Output the [X, Y] coordinate of the center of the cell containing the given text.  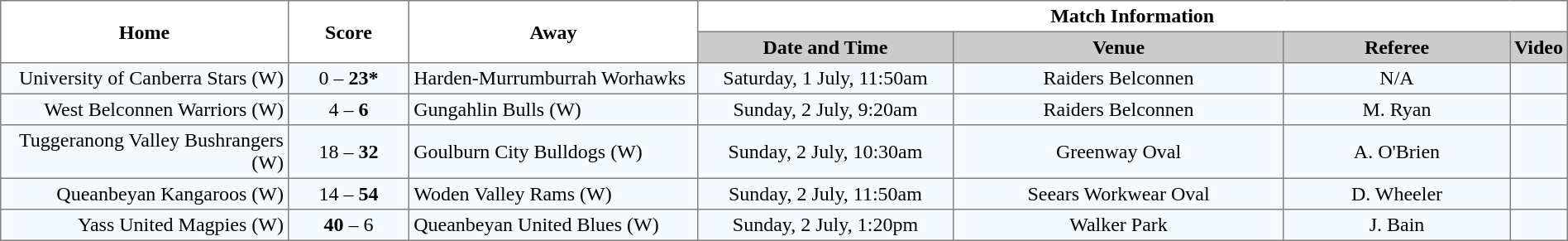
University of Canberra Stars (W) [144, 79]
Away [553, 31]
Sunday, 2 July, 9:20am [825, 109]
4 – 6 [349, 109]
J. Bain [1396, 225]
Sunday, 2 July, 10:30am [825, 152]
Date and Time [825, 47]
Harden-Murrumburrah Worhawks [553, 79]
18 – 32 [349, 152]
0 – 23* [349, 79]
Sunday, 2 July, 11:50am [825, 194]
Referee [1396, 47]
Walker Park [1119, 225]
Match Information [1132, 17]
Video [1539, 47]
Goulburn City Bulldogs (W) [553, 152]
A. O'Brien [1396, 152]
Queanbeyan United Blues (W) [553, 225]
Woden Valley Rams (W) [553, 194]
Yass United Magpies (W) [144, 225]
Queanbeyan Kangaroos (W) [144, 194]
M. Ryan [1396, 109]
D. Wheeler [1396, 194]
Sunday, 2 July, 1:20pm [825, 225]
40 – 6 [349, 225]
Venue [1119, 47]
West Belconnen Warriors (W) [144, 109]
Score [349, 31]
Seears Workwear Oval [1119, 194]
Home [144, 31]
Saturday, 1 July, 11:50am [825, 79]
Tuggeranong Valley Bushrangers (W) [144, 152]
14 – 54 [349, 194]
N/A [1396, 79]
Gungahlin Bulls (W) [553, 109]
Greenway Oval [1119, 152]
